Search for the cell housing the specified text and yield its (x, y) center coordinate. 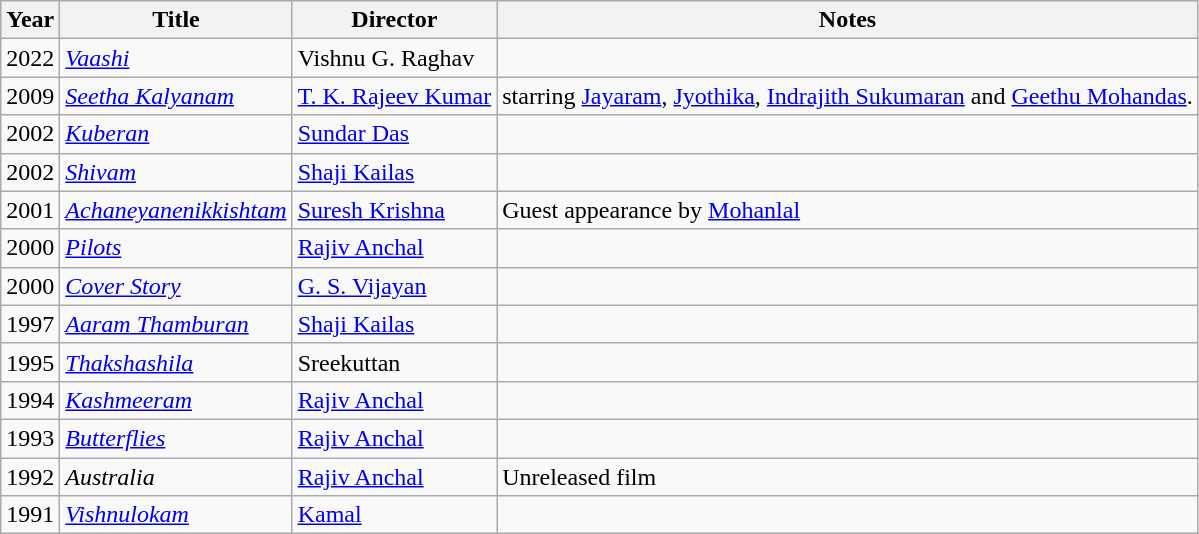
2009 (30, 96)
Butterflies (176, 438)
1992 (30, 477)
Australia (176, 477)
Year (30, 20)
Suresh Krishna (394, 210)
Sreekuttan (394, 362)
Guest appearance by Mohanlal (848, 210)
1994 (30, 400)
Cover Story (176, 286)
Seetha Kalyanam (176, 96)
1991 (30, 515)
2022 (30, 58)
T. K. Rajeev Kumar (394, 96)
2001 (30, 210)
starring Jayaram, Jyothika, Indrajith Sukumaran and Geethu Mohandas. (848, 96)
Kamal (394, 515)
Shivam (176, 172)
1995 (30, 362)
Sundar Das (394, 134)
Title (176, 20)
Achaneyanenikkishtam (176, 210)
Notes (848, 20)
Kuberan (176, 134)
Director (394, 20)
Vaashi (176, 58)
Thakshashila (176, 362)
1993 (30, 438)
1997 (30, 324)
Unreleased film (848, 477)
Pilots (176, 248)
Vishnu G. Raghav (394, 58)
G. S. Vijayan (394, 286)
Kashmeeram (176, 400)
Aaram Thamburan (176, 324)
Vishnulokam (176, 515)
